Scan for the cell matching the given text and deliver its [X, Y] coordinate at center. 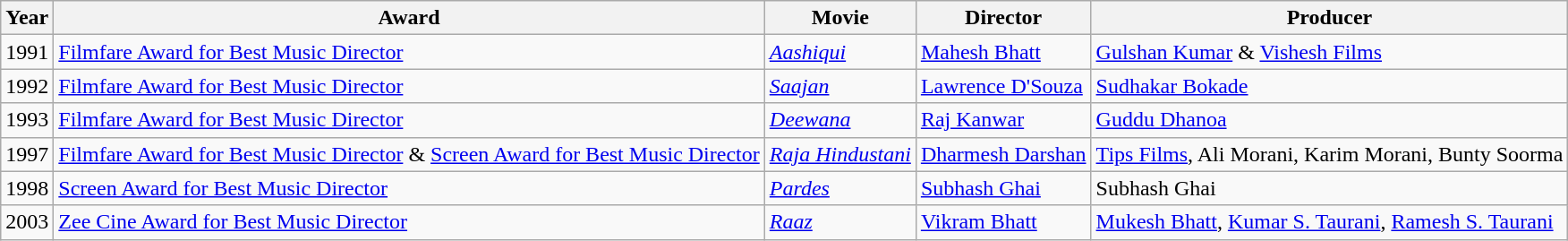
Gulshan Kumar & Vishesh Films [1330, 52]
Pardes [839, 188]
1993 [27, 120]
Deewana [839, 120]
Raja Hindustani [839, 154]
Lawrence D'Souza [1003, 86]
Mahesh Bhatt [1003, 52]
Producer [1330, 18]
Saajan [839, 86]
Sudhakar Bokade [1330, 86]
1992 [27, 86]
Screen Award for Best Music Director [409, 188]
Raaz [839, 222]
Tips Films, Ali Morani, Karim Morani, Bunty Soorma [1330, 154]
1991 [27, 52]
Aashiqui [839, 52]
Dharmesh Darshan [1003, 154]
Zee Cine Award for Best Music Director [409, 222]
Director [1003, 18]
Filmfare Award for Best Music Director & Screen Award for Best Music Director [409, 154]
Vikram Bhatt [1003, 222]
Raj Kanwar [1003, 120]
Award [409, 18]
Guddu Dhanoa [1330, 120]
Mukesh Bhatt, Kumar S. Taurani, Ramesh S. Taurani [1330, 222]
2003 [27, 222]
1998 [27, 188]
Year [27, 18]
Movie [839, 18]
1997 [27, 154]
